Find where the given text appears and provide that cell's center as [X, Y] coordinate. 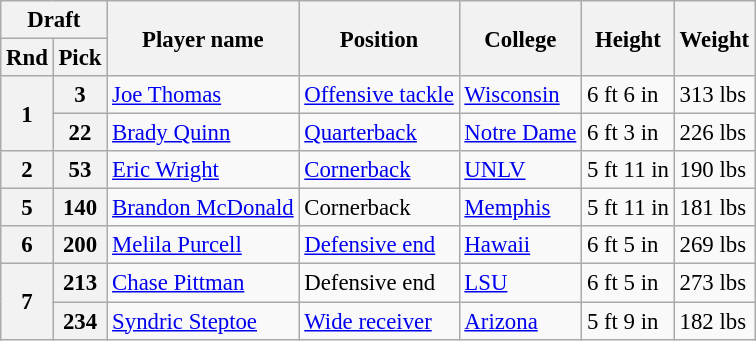
6 [27, 245]
5 [27, 208]
181 lbs [714, 208]
313 lbs [714, 95]
Quarterback [379, 133]
Wisconsin [520, 95]
Notre Dame [520, 133]
Eric Wright [203, 170]
182 lbs [714, 321]
Draft [54, 20]
LSU [520, 283]
Rnd [27, 58]
Offensive tackle [379, 95]
Pick [80, 58]
Syndric Steptoe [203, 321]
Height [628, 38]
Memphis [520, 208]
3 [80, 95]
Melila Purcell [203, 245]
226 lbs [714, 133]
213 [80, 283]
2 [27, 170]
Hawaii [520, 245]
269 lbs [714, 245]
Position [379, 38]
190 lbs [714, 170]
Joe Thomas [203, 95]
Brandon McDonald [203, 208]
53 [80, 170]
Arizona [520, 321]
Weight [714, 38]
234 [80, 321]
College [520, 38]
200 [80, 245]
1 [27, 114]
6 ft 3 in [628, 133]
UNLV [520, 170]
Chase Pittman [203, 283]
Player name [203, 38]
273 lbs [714, 283]
Wide receiver [379, 321]
Brady Quinn [203, 133]
7 [27, 302]
140 [80, 208]
22 [80, 133]
6 ft 6 in [628, 95]
5 ft 9 in [628, 321]
